Provide the (x, y) coordinate of the cell's center where the given text is located.  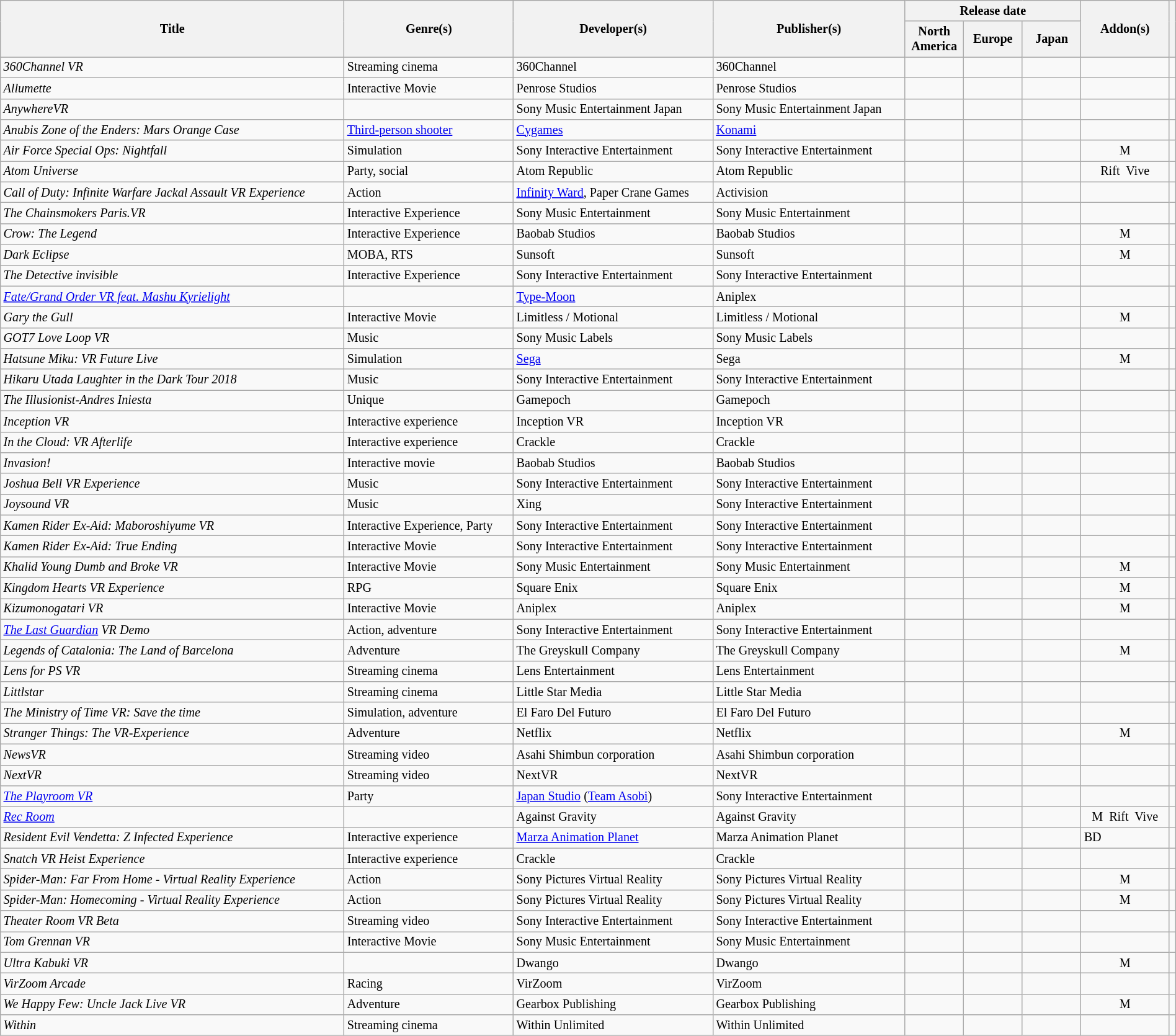
Kizumonogatari VR (172, 609)
The Chainsmokers Paris.VR (172, 213)
Spider-Man: Homecoming - Virtual Reality Experience (172, 901)
MOBA, RTS (429, 255)
NewsVR (172, 755)
The Last Guardian VR Demo (172, 630)
Spider-Man: Far From Home - Virtual Reality Experience (172, 880)
Genre(s) (429, 29)
Title (172, 29)
Dark Eclipse (172, 255)
Rift Vive (1125, 172)
Atom Universe (172, 172)
Kamen Rider Ex-Aid: Maboroshiyume VR (172, 526)
Japan Studio (Team Asobi) (613, 797)
Activision (809, 193)
Party (429, 797)
GOT7 Love Loop VR (172, 339)
Europe (992, 40)
Resident Evil Vendetta: Z Infected Experience (172, 838)
VirZoom Arcade (172, 984)
Hikaru Utada Laughter in the Dark Tour 2018 (172, 380)
Gary the Gull (172, 318)
Rec Room (172, 818)
Kamen Rider Ex-Aid: True Ending (172, 547)
Fate/Grand Order VR feat. Mashu Kyrielight (172, 297)
Racing (429, 984)
We Happy Few: Uncle Jack Live VR (172, 1005)
Littlstar (172, 692)
Xing (613, 505)
Hatsune Miku: VR Future Live (172, 359)
M Rift Vive (1125, 818)
Type-Moon (613, 297)
RPG (429, 588)
Theater Room VR Beta (172, 921)
The Detective invisible (172, 276)
360Channel VR (172, 68)
AnywhereVR (172, 109)
Ultra Kabuki VR (172, 963)
Simulation, adventure (429, 713)
Unique (429, 401)
Interactive movie (429, 463)
The Playroom VR (172, 797)
The Illusionist-Andres Iniesta (172, 401)
Developer(s) (613, 29)
Allumette (172, 89)
Interactive Experience, Party (429, 526)
The Ministry of Time VR: Save the time (172, 713)
In the Cloud: VR Afterlife (172, 442)
Stranger Things: The VR-Experience (172, 734)
Addon(s) (1125, 29)
Third-person shooter (429, 130)
BD (1125, 838)
Publisher(s) (809, 29)
Air Force Special Ops: Nightfall (172, 151)
Infinity Ward, Paper Crane Games (613, 193)
Khalid Young Dumb and Broke VR (172, 568)
Crow: The Legend (172, 234)
Joysound VR (172, 505)
Legends of Catalonia: The Land of Barcelona (172, 651)
Invasion! (172, 463)
Call of Duty: Infinite Warfare Jackal Assault VR Experience (172, 193)
Japan (1052, 40)
Party, social (429, 172)
Cygames (613, 130)
Tom Grennan VR (172, 942)
Snatch VR Heist Experience (172, 859)
Lens for PS VR (172, 672)
Konami (809, 130)
Release date (993, 11)
Within (172, 1025)
Action, adventure (429, 630)
North America (934, 40)
Joshua Bell VR Experience (172, 485)
Kingdom Hearts VR Experience (172, 588)
Anubis Zone of the Enders: Mars Orange Case (172, 130)
